Find where the given text appears and provide that cell's center as (X, Y) coordinate. 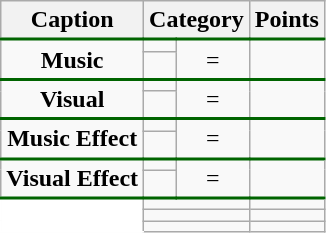
Music (72, 60)
Category (197, 20)
Caption (72, 20)
Music Effect (72, 139)
Visual Effect (72, 178)
Points (286, 20)
Visual (72, 99)
